Scan for the cell matching the given text and deliver its [x, y] coordinate at center. 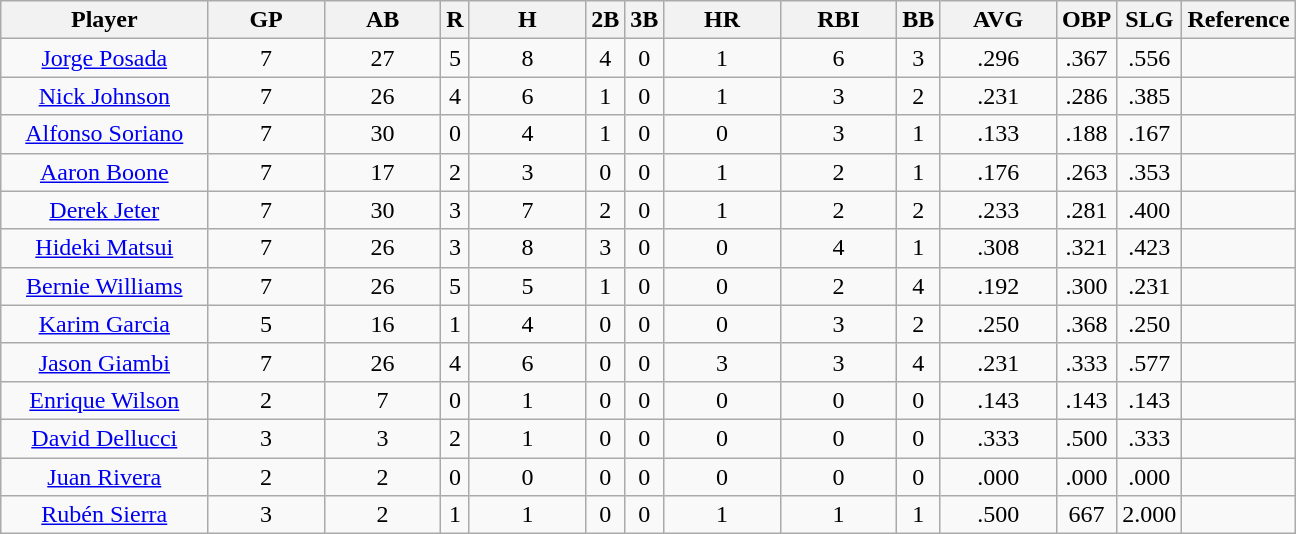
.281 [1086, 210]
2B [606, 20]
Bernie Williams [104, 286]
RBI [838, 20]
H [527, 20]
Nick Johnson [104, 96]
OBP [1086, 20]
667 [1086, 515]
Juan Rivera [104, 477]
.385 [1150, 96]
.176 [998, 172]
.188 [1086, 134]
Derek Jeter [104, 210]
.192 [998, 286]
2.000 [1150, 515]
.308 [998, 248]
.321 [1086, 248]
.577 [1150, 362]
Karim Garcia [104, 324]
Alfonso Soriano [104, 134]
.296 [998, 58]
.556 [1150, 58]
.233 [998, 210]
Aaron Boone [104, 172]
.353 [1150, 172]
AVG [998, 20]
.400 [1150, 210]
GP [266, 20]
.423 [1150, 248]
SLG [1150, 20]
BB [918, 20]
Hideki Matsui [104, 248]
HR [722, 20]
.368 [1086, 324]
Rubén Sierra [104, 515]
.300 [1086, 286]
David Dellucci [104, 438]
.263 [1086, 172]
.367 [1086, 58]
AB [382, 20]
17 [382, 172]
.286 [1086, 96]
Reference [1238, 20]
.167 [1150, 134]
.133 [998, 134]
Player [104, 20]
Jorge Posada [104, 58]
3B [644, 20]
Enrique Wilson [104, 400]
Jason Giambi [104, 362]
R [455, 20]
27 [382, 58]
16 [382, 324]
